Scan for the cell matching the given text and deliver its [x, y] coordinate at center. 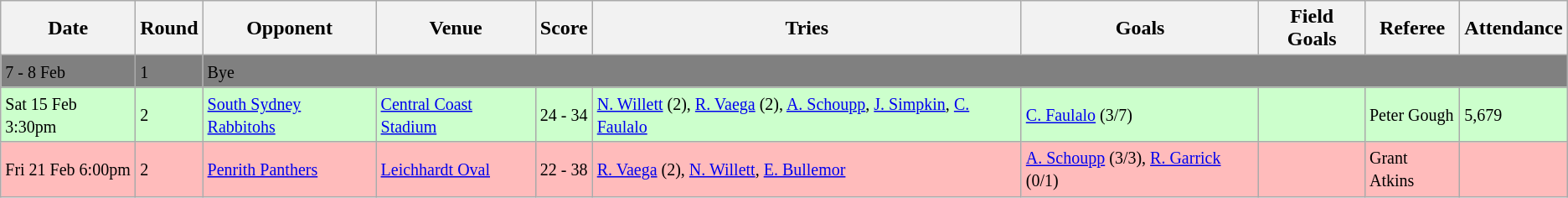
Central Coast Stadium [456, 114]
Leichhardt Oval [456, 169]
Field Goals [1312, 29]
N. Willett (2), R. Vaega (2), A. Schoupp, J. Simpkin, C. Faulalo [807, 114]
1 [169, 71]
South Sydney Rabbitohs [290, 114]
Sat 15 Feb 3:30pm [69, 114]
Round [169, 29]
5,679 [1514, 114]
24 - 34 [564, 114]
Referee [1412, 29]
Bye [885, 71]
Goals [1140, 29]
Date [69, 29]
Attendance [1514, 29]
C. Faulalo (3/7) [1140, 114]
Opponent [290, 29]
Venue [456, 29]
R. Vaega (2), N. Willett, E. Bullemor [807, 169]
Penrith Panthers [290, 169]
Fri 21 Feb 6:00pm [69, 169]
A. Schoupp (3/3), R. Garrick (0/1) [1140, 169]
Peter Gough [1412, 114]
7 - 8 Feb [69, 71]
Score [564, 29]
22 - 38 [564, 169]
Tries [807, 29]
Grant Atkins [1412, 169]
